Extract the (x, y) coordinate from the center of the cell holding the provided text.  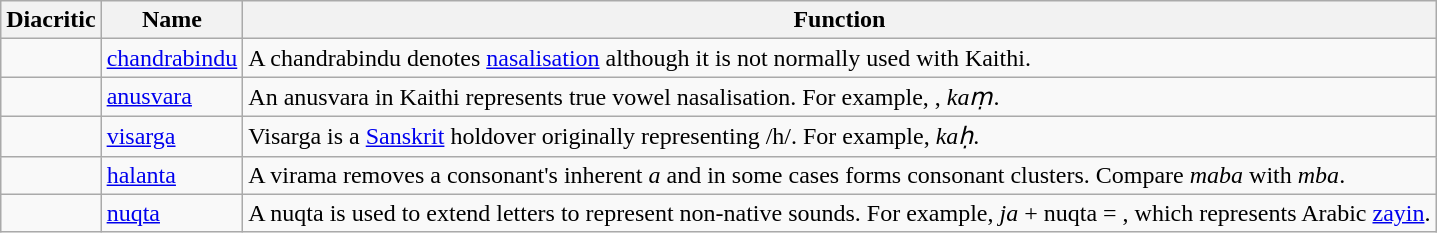
nuqta (172, 213)
A chandrabindu denotes nasalisation although it is not normally used with Kaithi. (840, 58)
Visarga is a Sanskrit holdover originally representing /h/. For example, kaḥ. (840, 136)
Function (840, 20)
A virama removes a consonant's inherent a and in some cases forms consonant clusters. Compare maba with mba. (840, 175)
visarga (172, 136)
chandrabindu (172, 58)
Name (172, 20)
An anusvara in Kaithi represents true vowel nasalisation. For example, , kaṃ. (840, 97)
A nuqta is used to extend letters to represent non-native sounds. For example, ja + nuqta = , which represents Arabic zayin. (840, 213)
anusvara (172, 97)
halanta (172, 175)
Diacritic (51, 20)
